Return [x, y] of the center of cell containing provided text 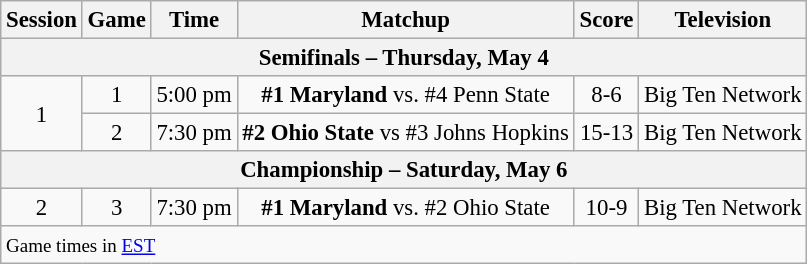
Time [194, 20]
10-9 [606, 208]
#2 Ohio State vs #3 Johns Hopkins [406, 133]
Game times in EST [404, 245]
Semifinals – Thursday, May 4 [404, 58]
Score [606, 20]
Championship – Saturday, May 6 [404, 170]
Matchup [406, 20]
5:00 pm [194, 95]
3 [116, 208]
15-13 [606, 133]
Television [723, 20]
Game [116, 20]
#1 Maryland vs. #2 Ohio State [406, 208]
Session [42, 20]
8-6 [606, 95]
#1 Maryland vs. #4 Penn State [406, 95]
